Identify which cell holds the provided text, then report its [X, Y] central coordinate. 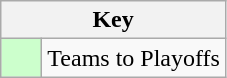
Key [114, 20]
Teams to Playoffs [134, 58]
